Scan for the cell matching the given text and deliver its (x, y) coordinate at center. 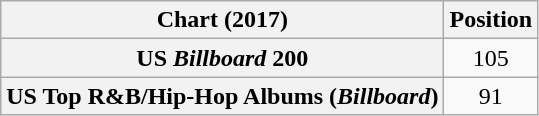
US Top R&B/Hip-Hop Albums (Billboard) (222, 96)
Position (491, 20)
US Billboard 200 (222, 58)
Chart (2017) (222, 20)
105 (491, 58)
91 (491, 96)
